Extract the (x, y) coordinate from the center of the cell holding the provided text.  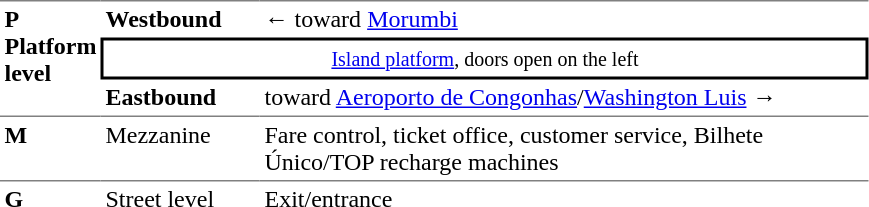
toward Aeroporto de Congonhas/Washington Luis → (564, 99)
PPlatform level (50, 58)
Mezzanine (180, 148)
Eastbound (180, 99)
Fare control, ticket office, customer service, Bilhete Único/TOP recharge machines (564, 148)
Island platform, doors open on the left (485, 59)
Westbound (180, 19)
← toward Morumbi (564, 19)
M (50, 148)
